Identify which cell holds the provided text, then report its (x, y) central coordinate. 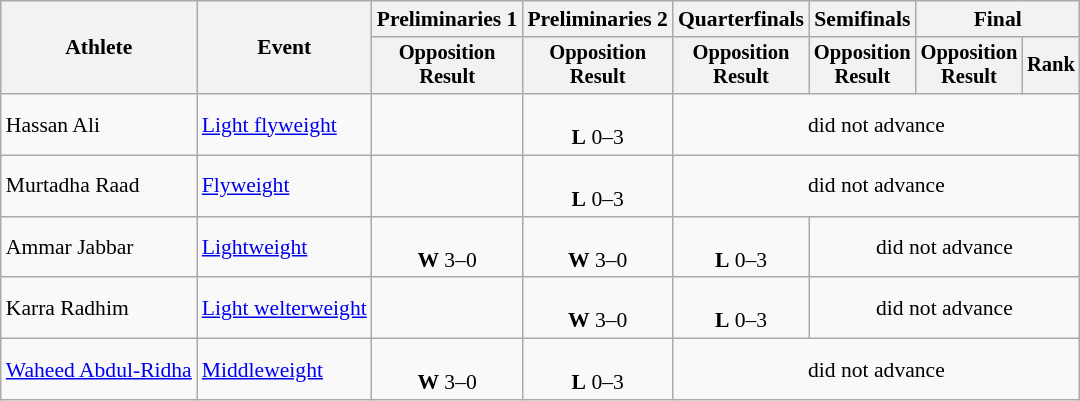
Waheed Abdul-Ridha (99, 370)
Light flyweight (284, 124)
Rank (1051, 66)
Semifinals (862, 19)
Event (284, 48)
Preliminaries 1 (448, 19)
Murtadha Raad (99, 186)
Karra Radhim (99, 308)
Middleweight (284, 370)
Preliminaries 2 (598, 19)
Light welterweight (284, 308)
Ammar Jabbar (99, 248)
Flyweight (284, 186)
Hassan Ali (99, 124)
Quarterfinals (741, 19)
Final (998, 19)
Athlete (99, 48)
Lightweight (284, 248)
